Extract the [X, Y] coordinate from the center of the cell holding the provided text.  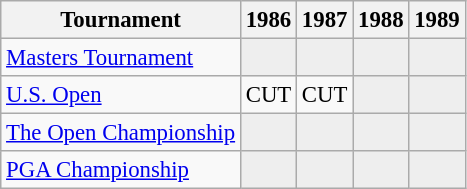
1987 [325, 20]
1988 [381, 20]
Masters Tournament [121, 58]
PGA Championship [121, 170]
1989 [437, 20]
U.S. Open [121, 95]
1986 [268, 20]
The Open Championship [121, 133]
Tournament [121, 20]
